Return (x, y) of the center of cell containing provided text 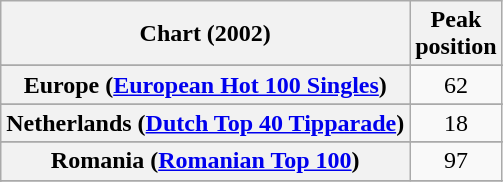
18 (456, 123)
62 (456, 85)
Romania (Romanian Top 100) (206, 161)
97 (456, 161)
Chart (2002) (206, 34)
Europe (European Hot 100 Singles) (206, 85)
Peakposition (456, 34)
Netherlands (Dutch Top 40 Tipparade) (206, 123)
